Determine the (x, y) coordinate at the center of the cell enclosing the given text.  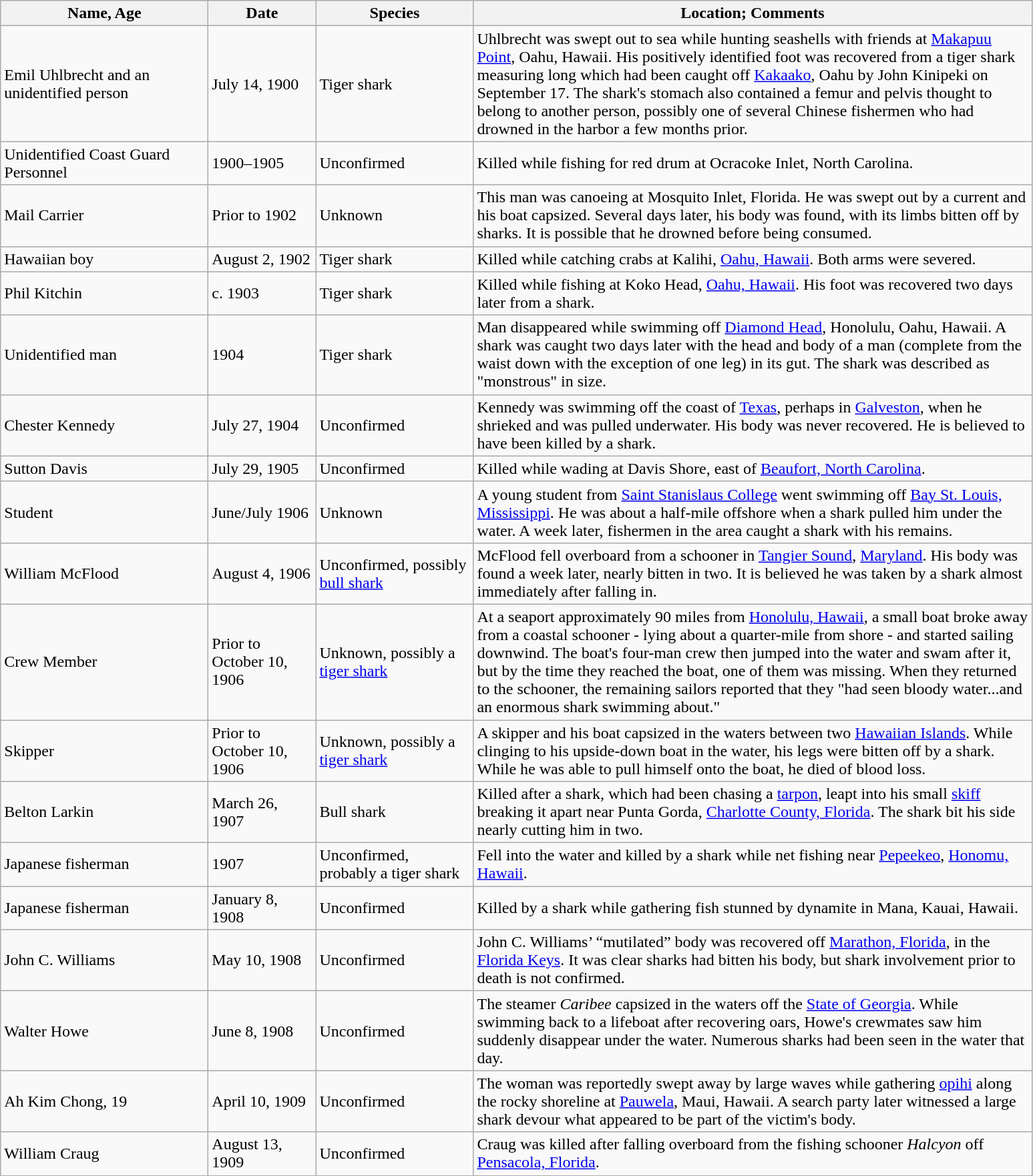
Name, Age (104, 13)
William Craug (104, 1153)
August 13, 1909 (262, 1153)
August 4, 1906 (262, 573)
Unidentified Coast Guard Personnel (104, 163)
January 8, 1908 (262, 908)
April 10, 1909 (262, 1101)
Unidentified man (104, 355)
Unconfirmed, probably a tiger shark (395, 865)
Unconfirmed, possibly bull shark (395, 573)
c. 1903 (262, 294)
Species (395, 13)
1904 (262, 355)
1907 (262, 865)
July 27, 1904 (262, 425)
Killed while fishing at Koko Head, Oahu, Hawaii. His foot was recovered two days later from a shark. (753, 294)
July 29, 1905 (262, 469)
Sutton Davis (104, 469)
Chester Kennedy (104, 425)
Location; Comments (753, 13)
Craug was killed after falling overboard from the fishing schooner Halcyon off Pensacola, Florida. (753, 1153)
Prior to 1902 (262, 216)
Mail Carrier (104, 216)
August 2, 1902 (262, 259)
Killed while catching crabs at Kalihi, Oahu, Hawaii. Both arms were severed. (753, 259)
Killed while wading at Davis Shore, east of Beaufort, North Carolina. (753, 469)
Fell into the water and killed by a shark while net fishing near Pepeekeo, Honomu, Hawaii. (753, 865)
Ah Kim Chong, 19 (104, 1101)
1900–1905 (262, 163)
Bull shark (395, 812)
Walter Howe (104, 1031)
Crew Member (104, 662)
Killed by a shark while gathering fish stunned by dynamite in Mana, Kauai, Hawaii. (753, 908)
June 8, 1908 (262, 1031)
Skipper (104, 750)
Belton Larkin (104, 812)
Date (262, 13)
Student (104, 512)
Killed while fishing for red drum at Ocracoke Inlet, North Carolina. (753, 163)
July 14, 1900 (262, 84)
John C. Williams (104, 960)
May 10, 1908 (262, 960)
June/July 1906 (262, 512)
Phil Kitchin (104, 294)
William McFlood (104, 573)
Hawaiian boy (104, 259)
Emil Uhlbrecht and an unidentified person (104, 84)
March 26, 1907 (262, 812)
